Output the [x, y] coordinate of the center of the cell containing the given text.  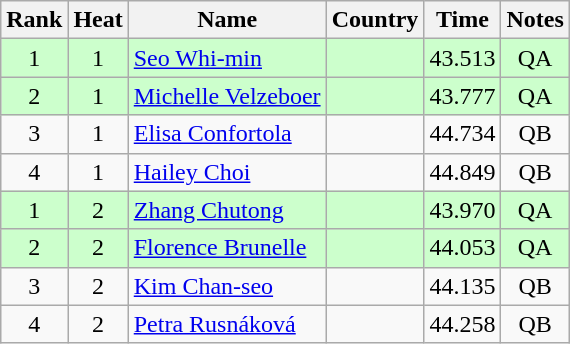
44.135 [462, 286]
Rank [34, 20]
Petra Rusnáková [227, 324]
Heat [98, 20]
43.513 [462, 58]
Country [375, 20]
43.777 [462, 96]
44.258 [462, 324]
44.053 [462, 248]
Seo Whi-min [227, 58]
Michelle Velzeboer [227, 96]
Zhang Chutong [227, 210]
Florence Brunelle [227, 248]
43.970 [462, 210]
44.734 [462, 134]
Notes [535, 20]
Name [227, 20]
Time [462, 20]
Hailey Choi [227, 172]
44.849 [462, 172]
Kim Chan-seo [227, 286]
Elisa Confortola [227, 134]
